Extract the (X, Y) coordinate from the center of the cell holding the provided text.  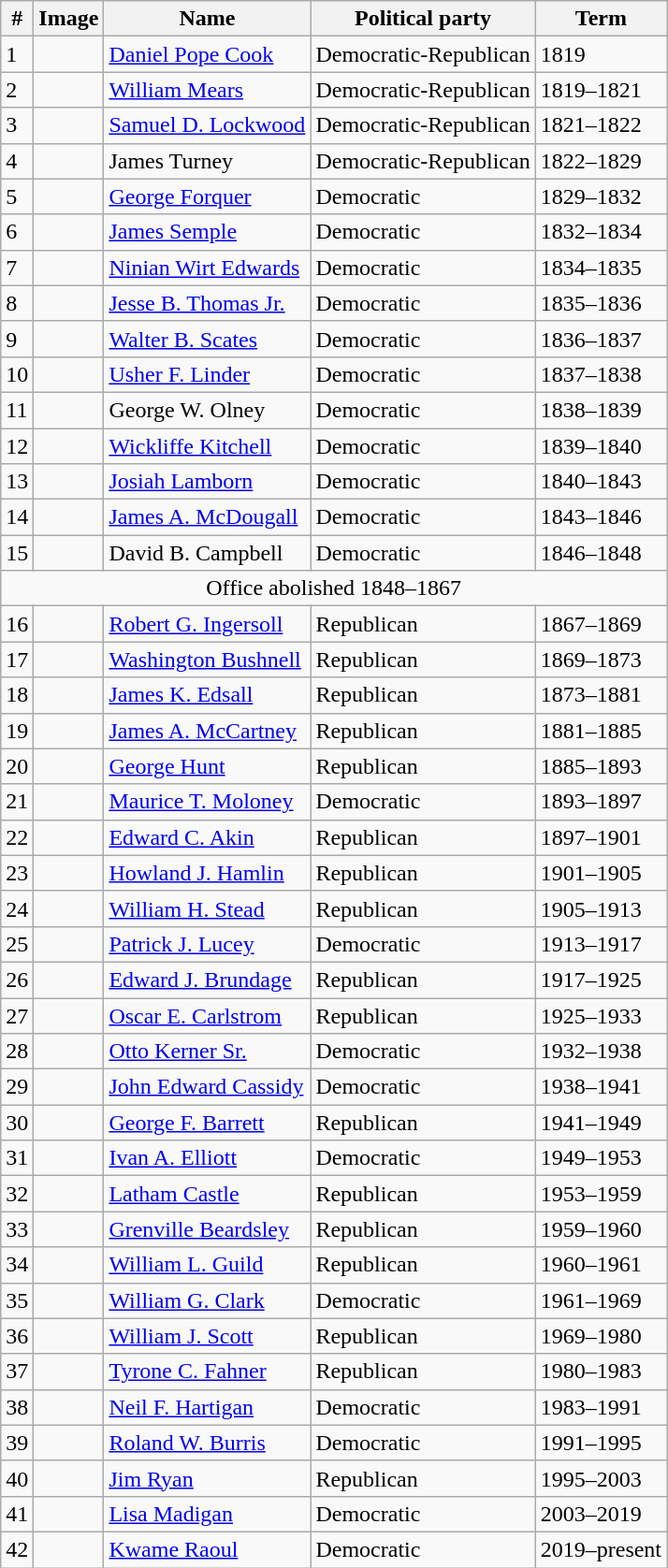
16 (17, 624)
Edward C. Akin (208, 837)
1829–1832 (601, 196)
1819 (601, 54)
William J. Scott (208, 1336)
Office abolished 1848–1867 (334, 588)
12 (17, 446)
29 (17, 1087)
Roland W. Burris (208, 1443)
23 (17, 873)
Oscar E. Carlstrom (208, 1015)
William Mears (208, 90)
1991–1995 (601, 1443)
Name (208, 19)
# (17, 19)
39 (17, 1443)
Edward J. Brundage (208, 980)
1819–1821 (601, 90)
William G. Clark (208, 1300)
Image (69, 19)
1836–1837 (601, 339)
Latham Castle (208, 1194)
25 (17, 944)
38 (17, 1407)
James Semple (208, 232)
37 (17, 1372)
Political party (423, 19)
15 (17, 553)
James K. Edsall (208, 695)
1969–1980 (601, 1336)
George Forquer (208, 196)
James A. McDougall (208, 517)
1834–1835 (601, 268)
Ninian Wirt Edwards (208, 268)
Walter B. Scates (208, 339)
8 (17, 303)
Otto Kerner Sr. (208, 1052)
Robert G. Ingersoll (208, 624)
Daniel Pope Cook (208, 54)
William L. Guild (208, 1265)
John Edward Cassidy (208, 1087)
Ivan A. Elliott (208, 1158)
1941–1949 (601, 1123)
22 (17, 837)
1917–1925 (601, 980)
1873–1881 (601, 695)
1835–1836 (601, 303)
Lisa Madigan (208, 1514)
Samuel D. Lockwood (208, 125)
James Turney (208, 161)
1995–2003 (601, 1478)
10 (17, 374)
20 (17, 766)
1905–1913 (601, 908)
Neil F. Hartigan (208, 1407)
7 (17, 268)
13 (17, 482)
Usher F. Linder (208, 374)
1 (17, 54)
14 (17, 517)
1832–1834 (601, 232)
1840–1843 (601, 482)
William H. Stead (208, 908)
3 (17, 125)
9 (17, 339)
James A. McCartney (208, 731)
1980–1983 (601, 1372)
1893–1897 (601, 802)
1949–1953 (601, 1158)
David B. Campbell (208, 553)
1881–1885 (601, 731)
1839–1840 (601, 446)
1960–1961 (601, 1265)
33 (17, 1229)
2 (17, 90)
1822–1829 (601, 161)
George W. Olney (208, 410)
1913–1917 (601, 944)
1821–1822 (601, 125)
Maurice T. Moloney (208, 802)
1885–1893 (601, 766)
11 (17, 410)
1938–1941 (601, 1087)
Patrick J. Lucey (208, 944)
1838–1839 (601, 410)
George Hunt (208, 766)
1897–1901 (601, 837)
1869–1873 (601, 660)
32 (17, 1194)
1959–1960 (601, 1229)
41 (17, 1514)
27 (17, 1015)
Tyrone C. Fahner (208, 1372)
5 (17, 196)
1961–1969 (601, 1300)
Kwame Raoul (208, 1549)
17 (17, 660)
26 (17, 980)
18 (17, 695)
Jesse B. Thomas Jr. (208, 303)
31 (17, 1158)
Washington Bushnell (208, 660)
Howland J. Hamlin (208, 873)
Grenville Beardsley (208, 1229)
6 (17, 232)
42 (17, 1549)
21 (17, 802)
George F. Barrett (208, 1123)
34 (17, 1265)
35 (17, 1300)
2019–present (601, 1549)
1843–1846 (601, 517)
30 (17, 1123)
1901–1905 (601, 873)
24 (17, 908)
19 (17, 731)
1846–1848 (601, 553)
1932–1938 (601, 1052)
1925–1933 (601, 1015)
1953–1959 (601, 1194)
28 (17, 1052)
Term (601, 19)
Josiah Lamborn (208, 482)
36 (17, 1336)
2003–2019 (601, 1514)
40 (17, 1478)
4 (17, 161)
Wickliffe Kitchell (208, 446)
1867–1869 (601, 624)
1837–1838 (601, 374)
Jim Ryan (208, 1478)
1983–1991 (601, 1407)
